Detect which cell encompasses the target text, then output its [X, Y] center coordinate. 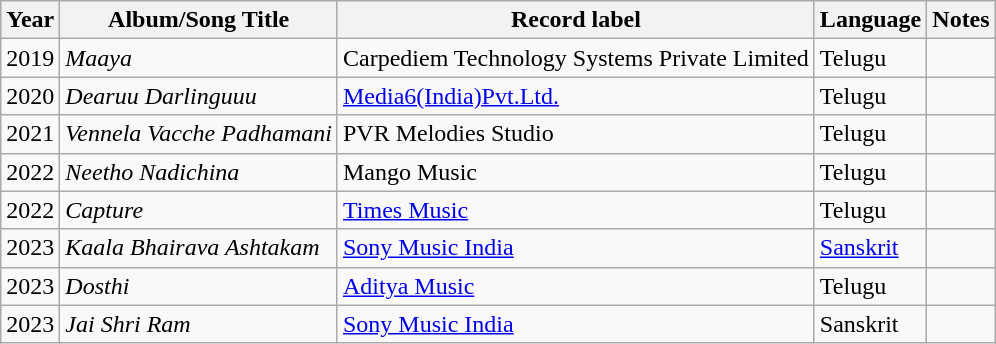
Times Music [576, 210]
Mango Music [576, 172]
Notes [961, 20]
Language [870, 20]
Media6(India)Pvt.Ltd. [576, 96]
Year [30, 20]
Carpediem Technology Systems Private Limited [576, 58]
PVR Melodies Studio [576, 134]
2019 [30, 58]
Aditya Music [576, 286]
2020 [30, 96]
Album/Song Title [199, 20]
Record label [576, 20]
Maaya [199, 58]
Vennela Vacche Padhamani [199, 134]
Kaala Bhairava Ashtakam [199, 248]
Jai Shri Ram [199, 324]
Neetho Nadichina [199, 172]
Dearuu Darlinguuu [199, 96]
Dosthi [199, 286]
2021 [30, 134]
Capture [199, 210]
